Pinpoint the cell where the given text exists, returning its (X, Y) midpoint coordinate. 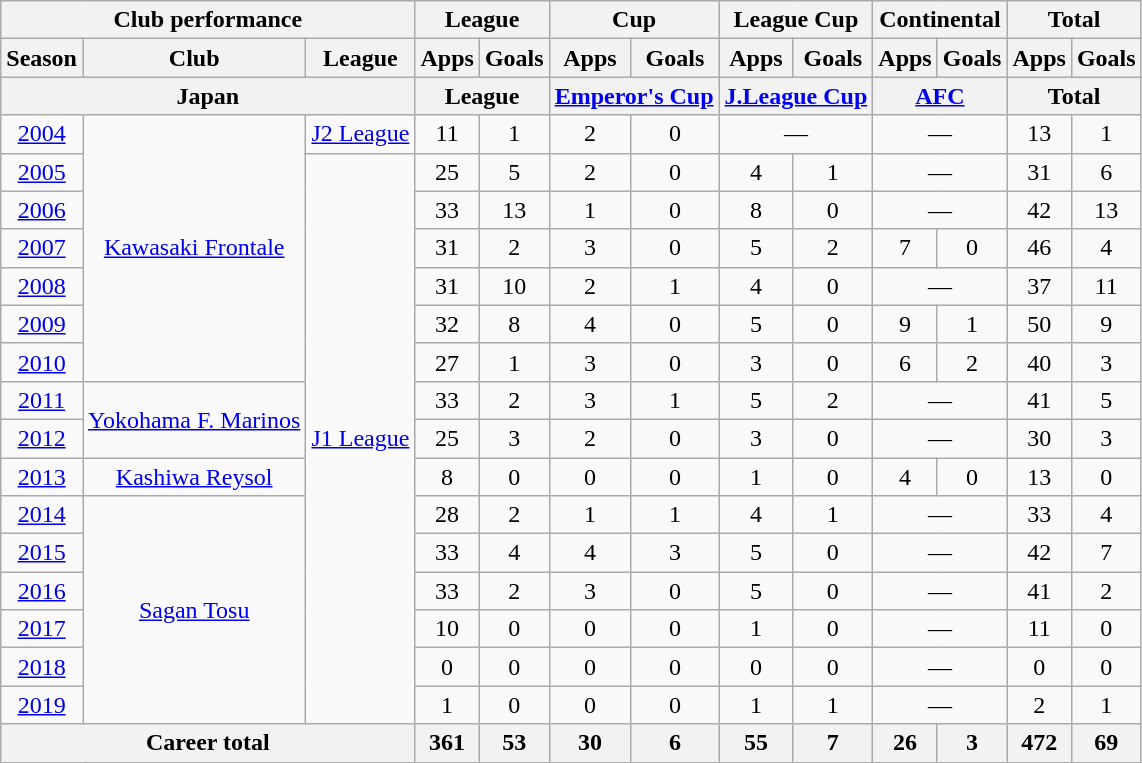
Sagan Tosu (194, 610)
2011 (42, 400)
2018 (42, 667)
472 (1039, 743)
27 (447, 362)
AFC (940, 96)
55 (756, 743)
50 (1039, 324)
2009 (42, 324)
32 (447, 324)
2007 (42, 248)
Kashiwa Reysol (194, 477)
Career total (208, 743)
2015 (42, 553)
Club performance (208, 20)
2016 (42, 591)
46 (1039, 248)
Kawasaki Frontale (194, 248)
Yokohama F. Marinos (194, 419)
Club (194, 58)
2010 (42, 362)
Continental (940, 20)
2006 (42, 210)
J1 League (360, 438)
2014 (42, 515)
2012 (42, 438)
Emperor's Cup (634, 96)
37 (1039, 286)
2008 (42, 286)
40 (1039, 362)
2004 (42, 134)
Cup (634, 20)
2019 (42, 705)
2017 (42, 629)
361 (447, 743)
J.League Cup (796, 96)
2013 (42, 477)
69 (1106, 743)
26 (905, 743)
Japan (208, 96)
J2 League (360, 134)
53 (514, 743)
League Cup (796, 20)
28 (447, 515)
2005 (42, 172)
Season (42, 58)
